Return [x, y] of the center of cell containing provided text 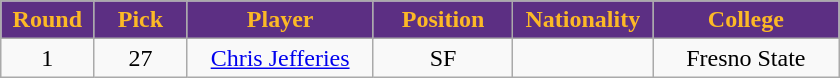
Chris Jefferies [280, 58]
Player [280, 20]
Fresno State [746, 58]
Nationality [583, 20]
1 [48, 58]
College [746, 20]
Position [443, 20]
SF [443, 58]
27 [140, 58]
Round [48, 20]
Pick [140, 20]
